Pinpoint the cell where the given text exists, returning its (X, Y) midpoint coordinate. 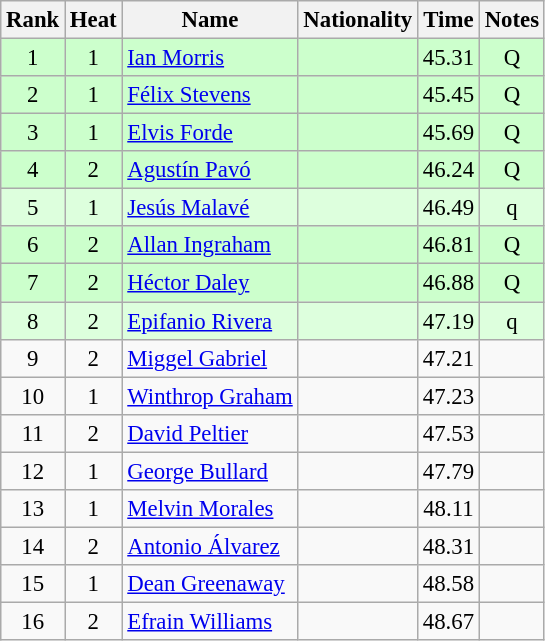
48.31 (448, 546)
48.11 (448, 509)
47.19 (448, 321)
Jesús Malavé (210, 208)
9 (33, 358)
Antonio Álvarez (210, 546)
45.31 (448, 58)
13 (33, 509)
Nationality (358, 20)
Efrain Williams (210, 621)
Notes (512, 20)
Miggel Gabriel (210, 358)
Allan Ingraham (210, 245)
16 (33, 621)
46.24 (448, 170)
6 (33, 245)
15 (33, 584)
Agustín Pavó (210, 170)
10 (33, 396)
46.88 (448, 283)
8 (33, 321)
45.69 (448, 133)
Time (448, 20)
12 (33, 471)
3 (33, 133)
46.49 (448, 208)
48.58 (448, 584)
11 (33, 433)
Dean Greenaway (210, 584)
4 (33, 170)
Melvin Morales (210, 509)
Héctor Daley (210, 283)
David Peltier (210, 433)
George Bullard (210, 471)
7 (33, 283)
Winthrop Graham (210, 396)
Heat (94, 20)
14 (33, 546)
48.67 (448, 621)
47.23 (448, 396)
Epifanio Rivera (210, 321)
45.45 (448, 95)
47.53 (448, 433)
46.81 (448, 245)
5 (33, 208)
Elvis Forde (210, 133)
Ian Morris (210, 58)
Rank (33, 20)
Name (210, 20)
47.79 (448, 471)
47.21 (448, 358)
Félix Stevens (210, 95)
